Capture the cell that displays the provided text and extract its (x, y) central coordinate. 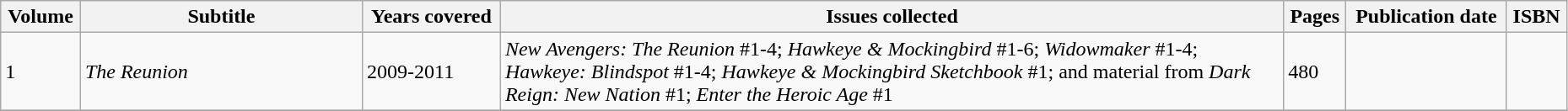
480 (1315, 71)
Publication date (1426, 17)
Pages (1315, 17)
Issues collected (892, 17)
Subtitle (221, 17)
Volume (40, 17)
1 (40, 71)
2009-2011 (432, 71)
ISBN (1537, 17)
Years covered (432, 17)
The Reunion (221, 71)
